Determine the [x, y] coordinate at the center of the cell enclosing the given text.  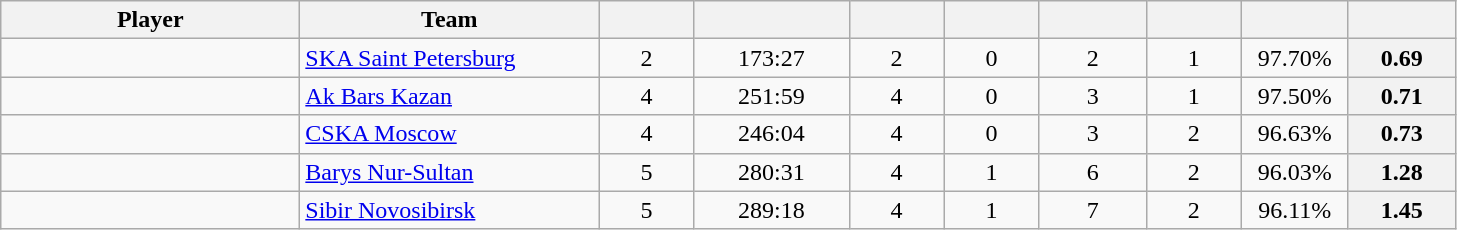
SKA Saint Petersburg [450, 58]
0.71 [1402, 96]
6 [1092, 172]
289:18 [772, 210]
246:04 [772, 134]
0.73 [1402, 134]
Sibir Novosibirsk [450, 210]
0.69 [1402, 58]
Player [150, 20]
7 [1092, 210]
96.11% [1294, 210]
251:59 [772, 96]
Team [450, 20]
173:27 [772, 58]
CSKA Moscow [450, 134]
97.50% [1294, 96]
96.03% [1294, 172]
280:31 [772, 172]
1.28 [1402, 172]
97.70% [1294, 58]
96.63% [1294, 134]
Barys Nur-Sultan [450, 172]
1.45 [1402, 210]
Ak Bars Kazan [450, 96]
